Identify which cell holds the provided text, then report its (x, y) central coordinate. 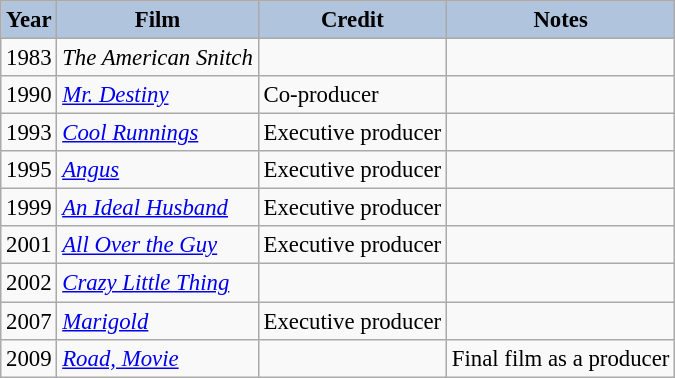
1993 (29, 133)
1995 (29, 170)
All Over the Guy (158, 245)
Cool Runnings (158, 133)
1999 (29, 208)
Credit (352, 20)
Year (29, 20)
Final film as a producer (561, 358)
1990 (29, 95)
2002 (29, 283)
Film (158, 20)
Angus (158, 170)
The American Snitch (158, 58)
1983 (29, 58)
An Ideal Husband (158, 208)
Road, Movie (158, 358)
Notes (561, 20)
Co-producer (352, 95)
Crazy Little Thing (158, 283)
Marigold (158, 321)
2007 (29, 321)
2001 (29, 245)
Mr. Destiny (158, 95)
2009 (29, 358)
